Output the [X, Y] coordinate of the center of the cell containing the given text.  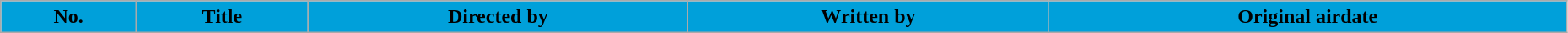
Written by [869, 17]
Title [223, 17]
No. [69, 17]
Directed by [498, 17]
Original airdate [1307, 17]
